Return (x, y) of the center of cell containing provided text 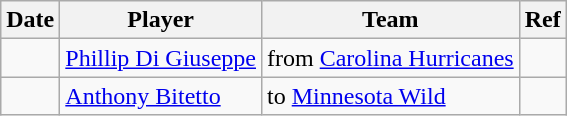
Team (391, 20)
from Carolina Hurricanes (391, 58)
Player (161, 20)
Anthony Bitetto (161, 96)
to Minnesota Wild (391, 96)
Phillip Di Giuseppe (161, 58)
Date (30, 20)
Ref (542, 20)
